Extract the (x, y) coordinate from the center of the cell holding the provided text.  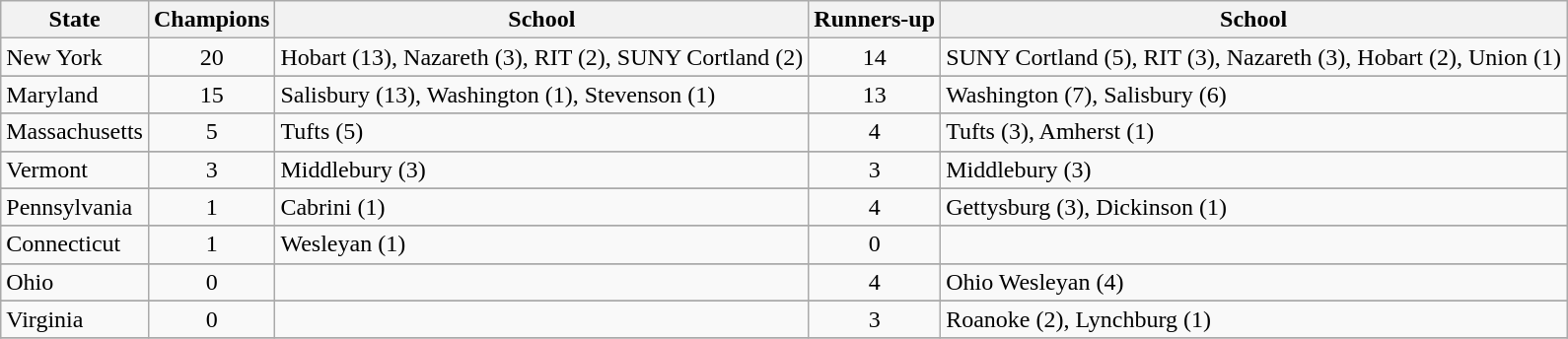
Vermont (75, 169)
Pennsylvania (75, 207)
Roanoke (2), Lynchburg (1) (1254, 319)
Maryland (75, 95)
Tufts (5) (542, 132)
Salisbury (13), Washington (1), Stevenson (1) (542, 95)
13 (875, 95)
SUNY Cortland (5), RIT (3), Nazareth (3), Hobart (2), Union (1) (1254, 57)
New York (75, 57)
20 (211, 57)
15 (211, 95)
Virginia (75, 319)
14 (875, 57)
Tufts (3), Amherst (1) (1254, 132)
Ohio (75, 282)
Connecticut (75, 244)
Hobart (13), Nazareth (3), RIT (2), SUNY Cortland (2) (542, 57)
State (75, 20)
Runners-up (875, 20)
Wesleyan (1) (542, 244)
Ohio Wesleyan (4) (1254, 282)
Washington (7), Salisbury (6) (1254, 95)
Massachusetts (75, 132)
5 (211, 132)
Champions (211, 20)
Cabrini (1) (542, 207)
Gettysburg (3), Dickinson (1) (1254, 207)
